Detect which cell encompasses the target text, then output its [x, y] center coordinate. 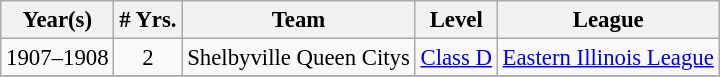
Year(s) [58, 20]
2 [148, 58]
1907–1908 [58, 58]
League [608, 20]
Eastern Illinois League [608, 58]
# Yrs. [148, 20]
Level [456, 20]
Shelbyville Queen Citys [298, 58]
Team [298, 20]
Class D [456, 58]
